Detect which cell encompasses the target text, then output its (X, Y) center coordinate. 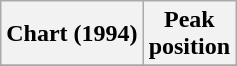
Peak position (189, 34)
Chart (1994) (72, 34)
